Return the (x, y) coordinate for the center point of the cell that contains the specified text.  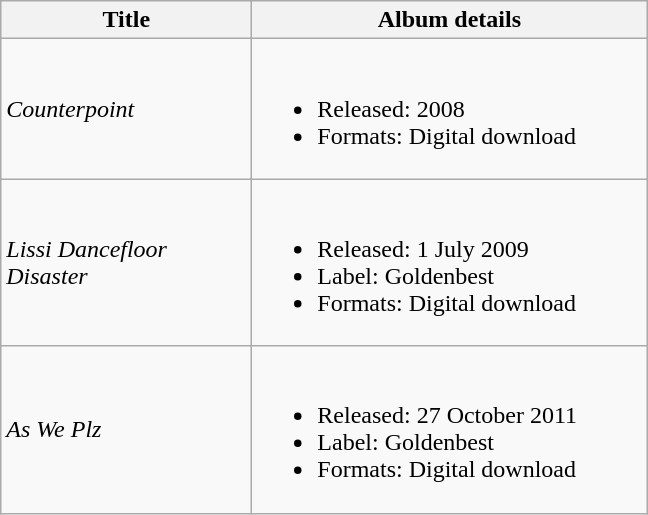
As We Plz (126, 430)
Lissi Dancefloor Disaster (126, 262)
Album details (450, 20)
Counterpoint (126, 109)
Title (126, 20)
Released: 1 July 2009Label: GoldenbestFormats: Digital download (450, 262)
Released: 2008Formats: Digital download (450, 109)
Released: 27 October 2011Label: GoldenbestFormats: Digital download (450, 430)
